Detect which cell encompasses the target text, then output its [x, y] center coordinate. 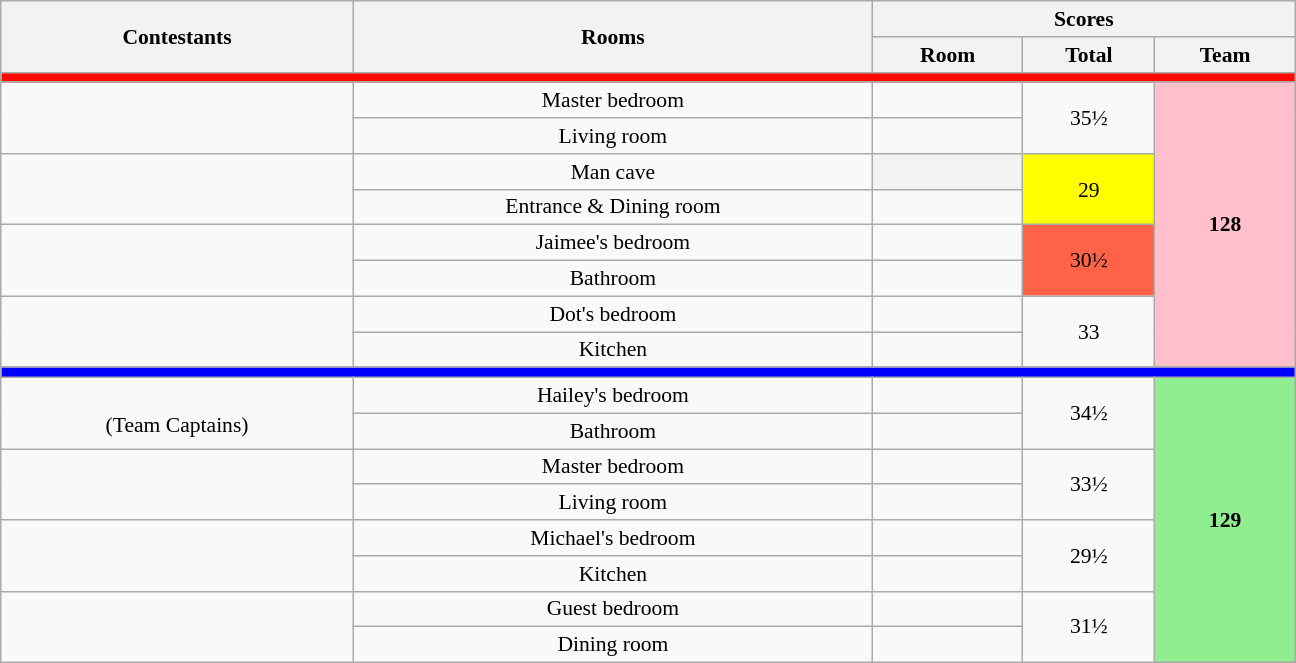
Hailey's bedroom [612, 396]
Team [1225, 55]
Jaimee's bedroom [612, 243]
129 [1225, 520]
Total [1089, 55]
33½ [1089, 484]
Dining room [612, 645]
29 [1089, 190]
33 [1089, 332]
31½ [1089, 626]
(Team Captains) [178, 414]
Man cave [612, 172]
Dot's bedroom [612, 314]
Scores [1084, 19]
Michael's bedroom [612, 538]
Entrance & Dining room [612, 207]
29½ [1089, 556]
128 [1225, 226]
35½ [1089, 118]
Contestants [178, 36]
Room [947, 55]
30½ [1089, 260]
Guest bedroom [612, 609]
Rooms [612, 36]
34½ [1089, 414]
